Pinpoint the cell where the given text exists, returning its (X, Y) midpoint coordinate. 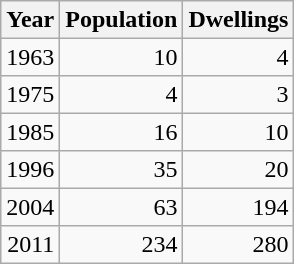
3 (238, 94)
2004 (30, 206)
234 (122, 244)
Population (122, 20)
1985 (30, 132)
63 (122, 206)
Dwellings (238, 20)
280 (238, 244)
16 (122, 132)
1975 (30, 94)
Year (30, 20)
35 (122, 170)
2011 (30, 244)
1963 (30, 56)
20 (238, 170)
194 (238, 206)
1996 (30, 170)
